Pinpoint the cell where the given text exists, returning its [x, y] midpoint coordinate. 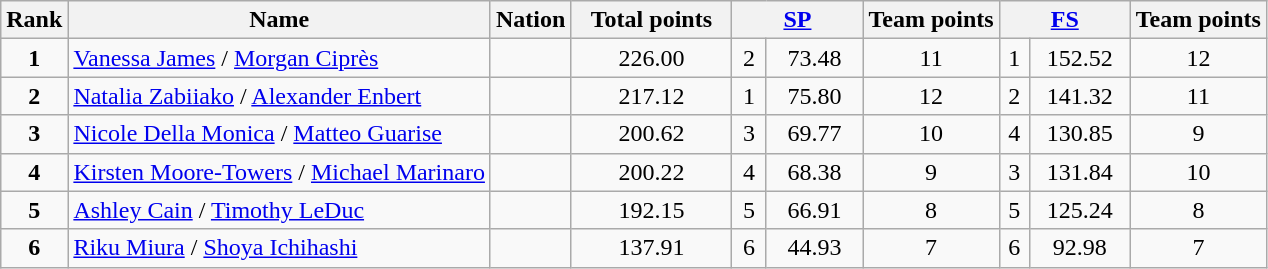
Nation [530, 20]
141.32 [1080, 96]
Total points [652, 20]
Natalia Zabiiako / Alexander Enbert [280, 96]
Vanessa James / Morgan Ciprès [280, 58]
73.48 [814, 58]
200.22 [652, 172]
192.15 [652, 210]
125.24 [1080, 210]
Rank [34, 20]
68.38 [814, 172]
131.84 [1080, 172]
44.93 [814, 248]
Name [280, 20]
Riku Miura / Shoya Ichihashi [280, 248]
Ashley Cain / Timothy LeDuc [280, 210]
66.91 [814, 210]
75.80 [814, 96]
Kirsten Moore-Towers / Michael Marinaro [280, 172]
FS [1064, 20]
217.12 [652, 96]
152.52 [1080, 58]
200.62 [652, 134]
Nicole Della Monica / Matteo Guarise [280, 134]
137.91 [652, 248]
130.85 [1080, 134]
226.00 [652, 58]
SP [798, 20]
69.77 [814, 134]
92.98 [1080, 248]
